Identify which cell holds the provided text, then report its [X, Y] central coordinate. 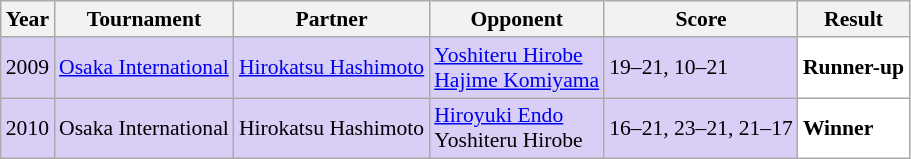
Runner-up [854, 68]
Opponent [516, 19]
Score [701, 19]
Hiroyuki Endo Yoshiteru Hirobe [516, 128]
16–21, 23–21, 21–17 [701, 128]
2010 [28, 128]
Yoshiteru Hirobe Hajime Komiyama [516, 68]
Tournament [144, 19]
Result [854, 19]
Partner [332, 19]
Year [28, 19]
Winner [854, 128]
19–21, 10–21 [701, 68]
2009 [28, 68]
